Identify which cell holds the provided text, then report its (x, y) central coordinate. 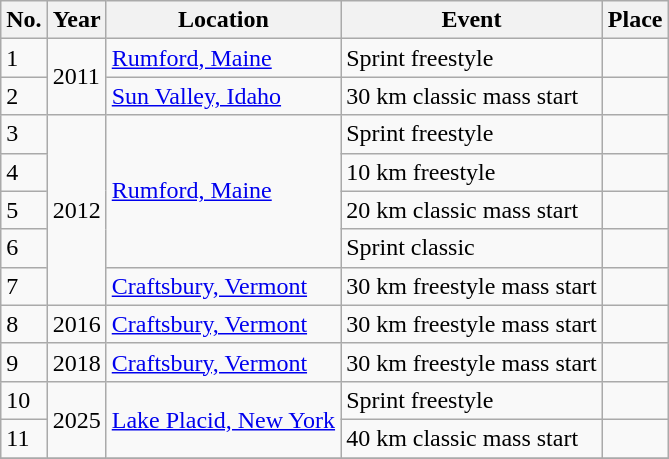
2012 (76, 210)
9 (24, 362)
Sun Valley, Idaho (223, 96)
6 (24, 248)
2025 (76, 419)
3 (24, 134)
8 (24, 324)
10 km freestyle (472, 172)
4 (24, 172)
5 (24, 210)
2 (24, 96)
40 km classic mass start (472, 438)
Lake Placid, New York (223, 419)
1 (24, 58)
Location (223, 20)
30 km classic mass start (472, 96)
11 (24, 438)
Year (76, 20)
Sprint classic (472, 248)
No. (24, 20)
2018 (76, 362)
Place (635, 20)
10 (24, 400)
7 (24, 286)
Event (472, 20)
20 km classic mass start (472, 210)
2011 (76, 77)
2016 (76, 324)
